Return [X, Y] of the center of cell containing provided text 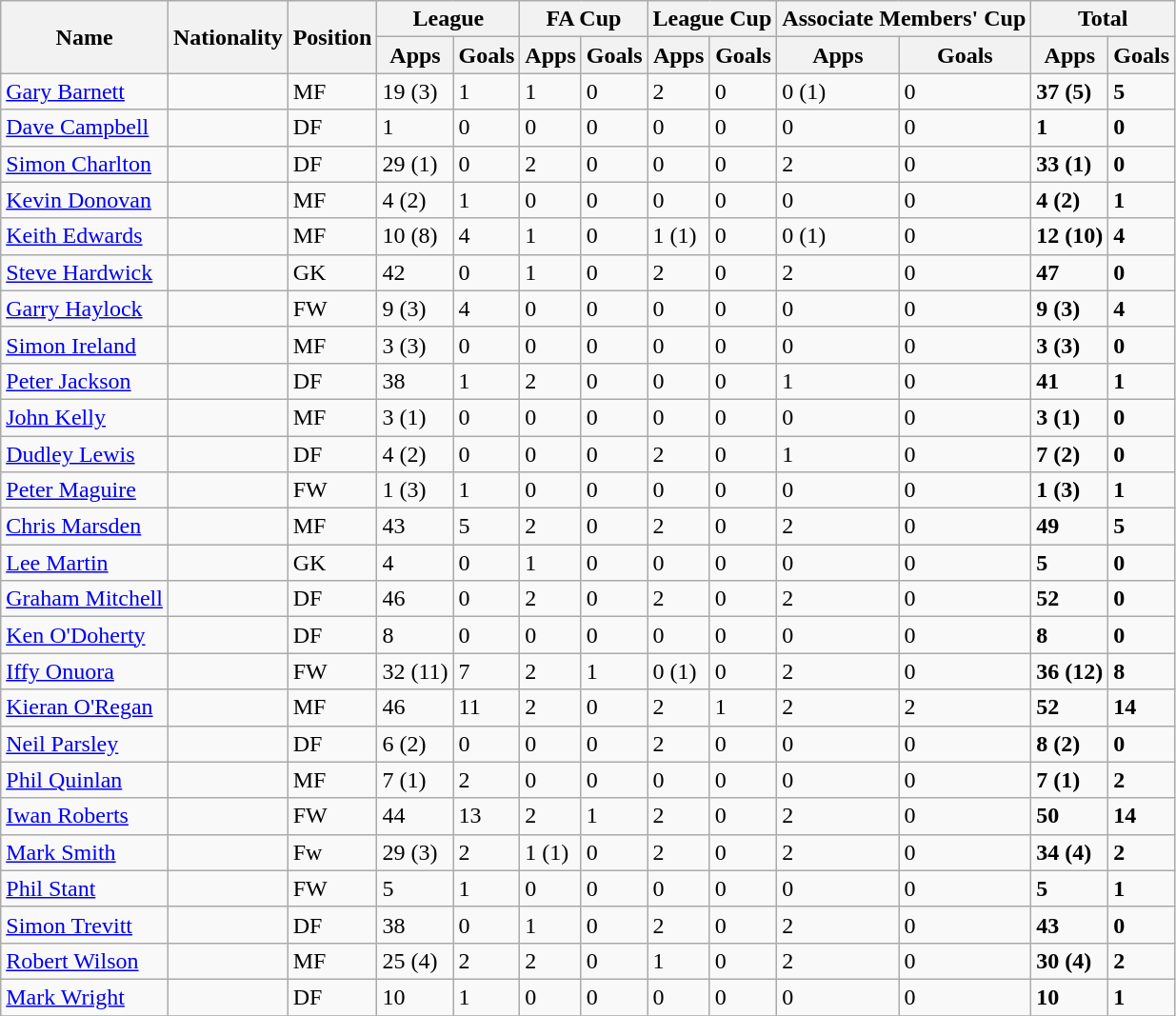
Kieran O'Regan [85, 707]
Steve Hardwick [85, 272]
League [448, 19]
Robert Wilson [85, 961]
41 [1070, 381]
49 [1070, 527]
Mark Smith [85, 852]
Nationality [228, 37]
36 (12) [1070, 671]
42 [415, 272]
29 (3) [415, 852]
8 (2) [1070, 744]
33 (1) [1070, 164]
Lee Martin [85, 563]
13 [487, 816]
Simon Ireland [85, 345]
Simon Trevitt [85, 925]
11 [487, 707]
Dave Campbell [85, 128]
Name [85, 37]
6 (2) [415, 744]
Position [332, 37]
Gary Barnett [85, 91]
7 (2) [1070, 454]
7 [487, 671]
Garry Haylock [85, 309]
Peter Jackson [85, 381]
Ken O'Doherty [85, 635]
Kevin Donovan [85, 200]
FA Cup [584, 19]
29 (1) [415, 164]
30 (4) [1070, 961]
Peter Maguire [85, 490]
37 (5) [1070, 91]
Iwan Roberts [85, 816]
32 (11) [415, 671]
Associate Members' Cup [905, 19]
Fw [332, 852]
Total [1103, 19]
34 (4) [1070, 852]
44 [415, 816]
Keith Edwards [85, 236]
12 (10) [1070, 236]
Dudley Lewis [85, 454]
10 (8) [415, 236]
50 [1070, 816]
47 [1070, 272]
25 (4) [415, 961]
19 (3) [415, 91]
League Cup [712, 19]
Mark Wright [85, 997]
Iffy Onuora [85, 671]
Phil Stant [85, 888]
Simon Charlton [85, 164]
Neil Parsley [85, 744]
Phil Quinlan [85, 780]
Chris Marsden [85, 527]
John Kelly [85, 417]
Graham Mitchell [85, 599]
